Locate the cell with the specified text and output its [X, Y] center coordinate. 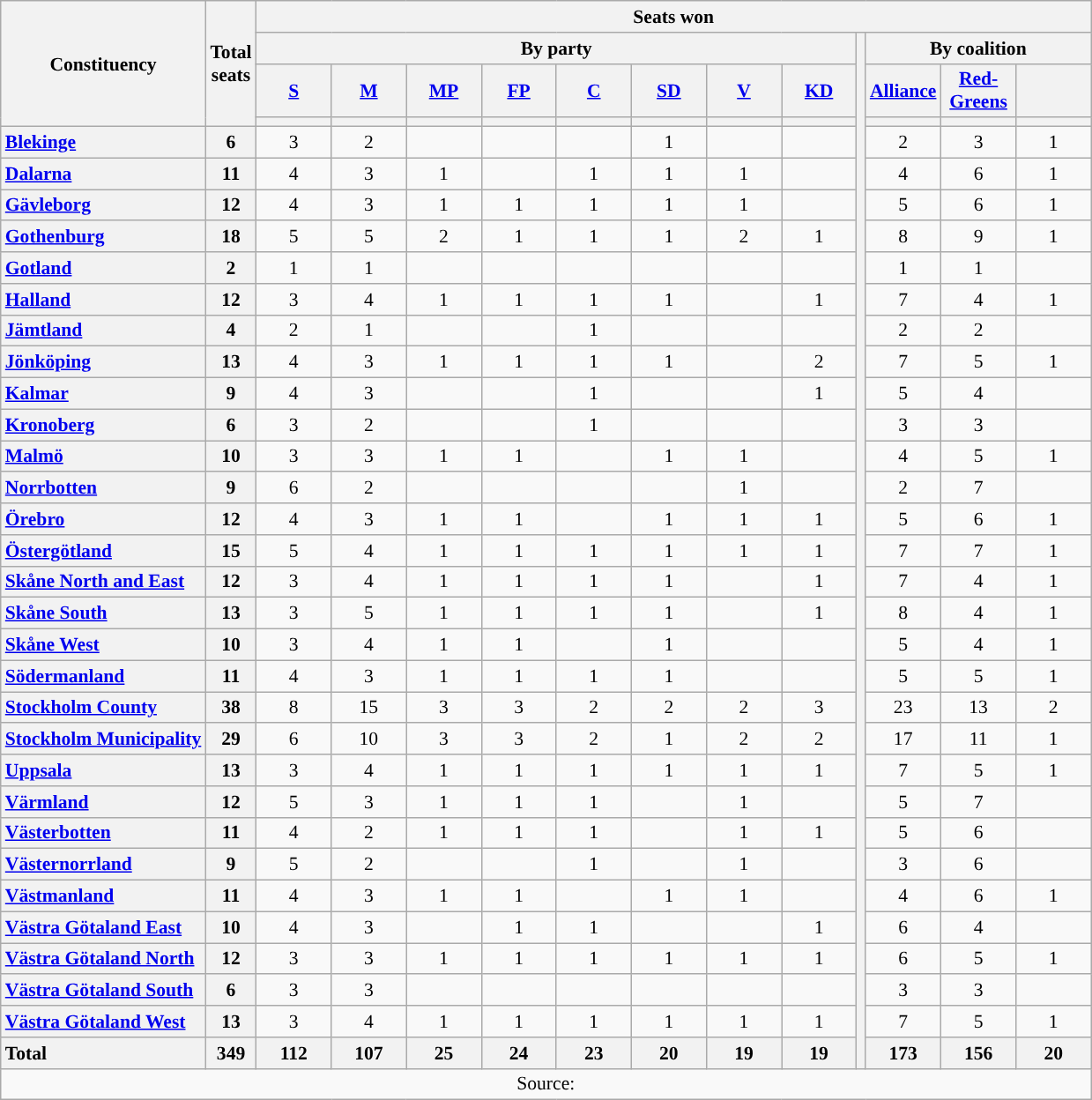
Red-Greens [978, 90]
S [294, 90]
Västerbotten [104, 833]
Jönköping [104, 362]
Jämtland [104, 331]
V [744, 90]
By party [557, 48]
Värmland [104, 802]
Uppsala [104, 770]
By coalition [978, 48]
Skåne North and East [104, 582]
17 [903, 740]
M [368, 90]
Halland [104, 300]
Gotland [104, 268]
Gothenburg [104, 237]
Västra Götaland South [104, 991]
24 [518, 1053]
Västra Götaland North [104, 959]
Total [104, 1053]
Gävleborg [104, 205]
Skåne South [104, 613]
25 [444, 1053]
Alliance [903, 90]
SD [668, 90]
Västra Götaland East [104, 927]
Dalarna [104, 174]
349 [231, 1053]
112 [294, 1053]
Stockholm County [104, 708]
Skåne West [104, 645]
KD [820, 90]
Stockholm Municipality [104, 740]
Totalseats [231, 63]
Seats won [673, 17]
Södermanland [104, 676]
107 [368, 1053]
Kalmar [104, 394]
18 [231, 237]
Västra Götaland West [104, 1022]
Västmanland [104, 896]
38 [231, 708]
Östergötland [104, 551]
Constituency [104, 63]
173 [903, 1053]
Blekinge [104, 143]
Örebro [104, 519]
Malmö [104, 457]
156 [978, 1053]
29 [231, 740]
FP [518, 90]
MP [444, 90]
Kronoberg [104, 425]
Norrbotten [104, 488]
C [594, 90]
Västernorrland [104, 865]
Source: [546, 1084]
